Find where the given text appears and provide that cell's center as [X, Y] coordinate. 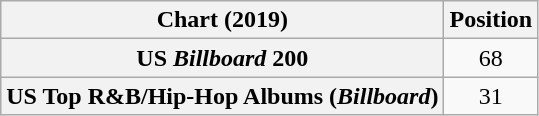
US Billboard 200 [222, 58]
31 [491, 96]
US Top R&B/Hip-Hop Albums (Billboard) [222, 96]
68 [491, 58]
Position [491, 20]
Chart (2019) [222, 20]
